Pinpoint the cell where the given text exists, returning its (x, y) midpoint coordinate. 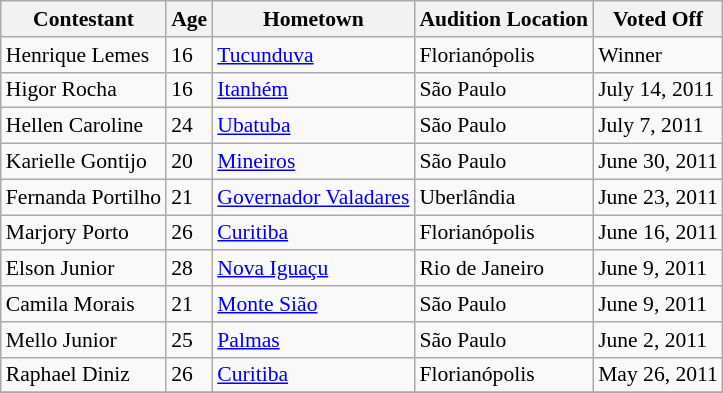
June 30, 2011 (658, 162)
Age (189, 19)
Marjory Porto (84, 233)
Ubatuba (313, 126)
Audition Location (504, 19)
June 2, 2011 (658, 340)
25 (189, 340)
Hellen Caroline (84, 126)
Monte Sião (313, 304)
June 16, 2011 (658, 233)
Nova Iguaçu (313, 269)
28 (189, 269)
Hometown (313, 19)
Karielle Gontijo (84, 162)
Raphael Diniz (84, 375)
Palmas (313, 340)
July 7, 2011 (658, 126)
Contestant (84, 19)
Higor Rocha (84, 90)
20 (189, 162)
Camila Morais (84, 304)
Fernanda Portilho (84, 197)
Winner (658, 55)
Henrique Lemes (84, 55)
Uberlândia (504, 197)
Rio de Janeiro (504, 269)
June 23, 2011 (658, 197)
Tucunduva (313, 55)
Elson Junior (84, 269)
Mello Junior (84, 340)
Mineiros (313, 162)
Governador Valadares (313, 197)
July 14, 2011 (658, 90)
May 26, 2011 (658, 375)
Voted Off (658, 19)
Itanhém (313, 90)
24 (189, 126)
